Detect which cell encompasses the target text, then output its (x, y) center coordinate. 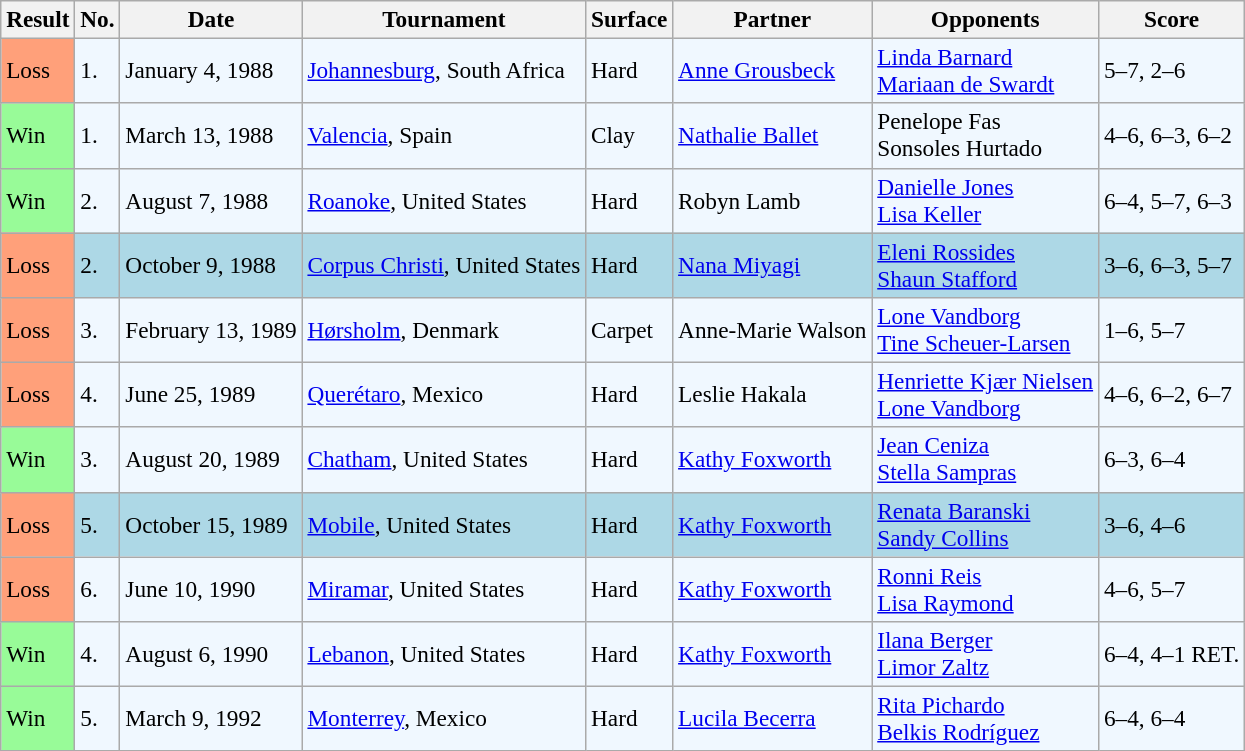
Opponents (986, 19)
4–6, 6–2, 6–7 (1171, 394)
Corpus Christi, United States (444, 264)
Ilana Berger Limor Zaltz (986, 654)
March 13, 1988 (211, 136)
Hørsholm, Denmark (444, 330)
October 15, 1989 (211, 524)
Rita Pichardo Belkis Rodríguez (986, 718)
6–3, 6–4 (1171, 460)
Penelope Fas Sonsoles Hurtado (986, 136)
Miramar, United States (444, 588)
March 9, 1992 (211, 718)
4–6, 5–7 (1171, 588)
Ronni Reis Lisa Raymond (986, 588)
Clay (630, 136)
Querétaro, Mexico (444, 394)
3–6, 6–3, 5–7 (1171, 264)
5–7, 2–6 (1171, 70)
Jean Ceniza Stella Sampras (986, 460)
February 13, 1989 (211, 330)
6–4, 4–1 RET. (1171, 654)
Valencia, Spain (444, 136)
August 6, 1990 (211, 654)
Score (1171, 19)
Danielle Jones Lisa Keller (986, 200)
Chatham, United States (444, 460)
Johannesburg, South Africa (444, 70)
August 7, 1988 (211, 200)
Nana Miyagi (772, 264)
No. (98, 19)
Mobile, United States (444, 524)
6–4, 6–4 (1171, 718)
3–6, 4–6 (1171, 524)
Date (211, 19)
Robyn Lamb (772, 200)
Partner (772, 19)
Henriette Kjær Nielsen Lone Vandborg (986, 394)
August 20, 1989 (211, 460)
Nathalie Ballet (772, 136)
Anne Grousbeck (772, 70)
Tournament (444, 19)
6. (98, 588)
Monterrey, Mexico (444, 718)
Leslie Hakala (772, 394)
Lebanon, United States (444, 654)
June 10, 1990 (211, 588)
Renata Baranski Sandy Collins (986, 524)
Roanoke, United States (444, 200)
Lucila Becerra (772, 718)
Linda Barnard Mariaan de Swardt (986, 70)
Lone Vandborg Tine Scheuer-Larsen (986, 330)
1–6, 5–7 (1171, 330)
Eleni Rossides Shaun Stafford (986, 264)
Surface (630, 19)
6–4, 5–7, 6–3 (1171, 200)
January 4, 1988 (211, 70)
October 9, 1988 (211, 264)
Result (38, 19)
Anne-Marie Walson (772, 330)
Carpet (630, 330)
June 25, 1989 (211, 394)
4–6, 6–3, 6–2 (1171, 136)
